Scan for the cell matching the given text and deliver its (X, Y) coordinate at center. 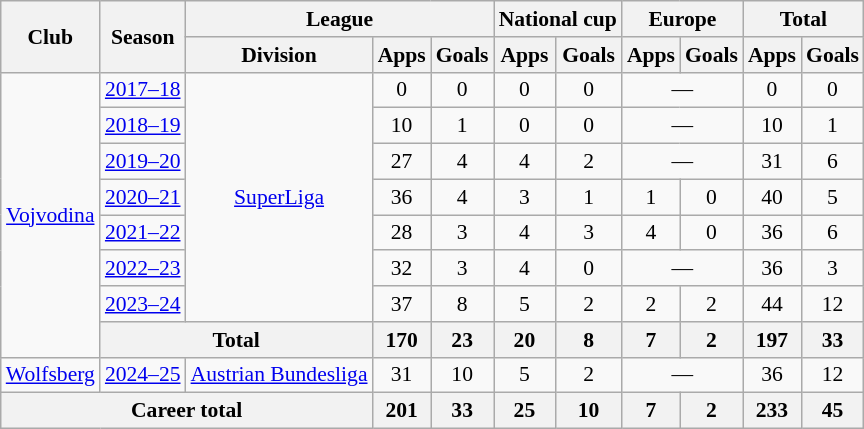
National cup (558, 19)
25 (525, 411)
2021–22 (143, 233)
2020–21 (143, 197)
2019–20 (143, 162)
32 (402, 269)
2022–23 (143, 269)
Wolfsberg (50, 375)
2018–19 (143, 126)
233 (772, 411)
Vojvodina (50, 214)
Austrian Bundesliga (280, 375)
Career total (187, 411)
28 (402, 233)
2023–24 (143, 304)
2024–25 (143, 375)
2017–18 (143, 90)
SuperLiga (280, 196)
Season (143, 36)
League (340, 19)
201 (402, 411)
37 (402, 304)
Europe (682, 19)
45 (832, 411)
40 (772, 197)
Club (50, 36)
Division (280, 55)
44 (772, 304)
197 (772, 340)
170 (402, 340)
27 (402, 162)
20 (525, 340)
23 (462, 340)
